Return (X, Y) of the center of cell containing provided text 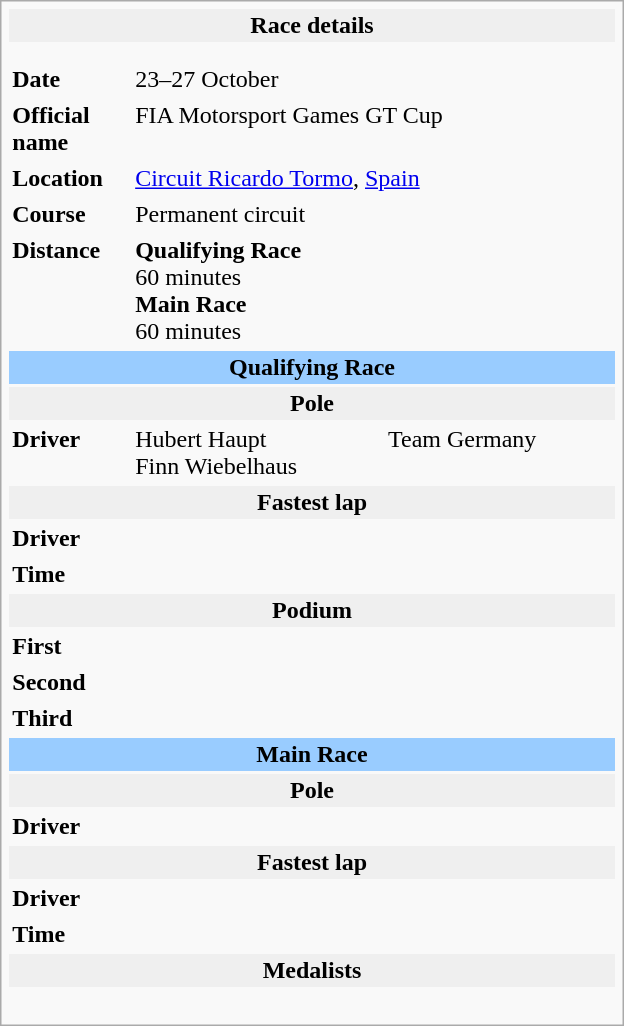
Distance (69, 291)
Hubert Haupt Finn Wiebelhaus (257, 453)
Permanent circuit (374, 214)
Date (69, 80)
First (69, 646)
Course (69, 214)
Qualifying Race (312, 368)
Podium (312, 610)
Qualifying Race60 minutesMain Race60 minutes (374, 291)
Race details (312, 26)
Circuit Ricardo Tormo, Spain (374, 178)
Second (69, 682)
FIA Motorsport Games GT Cup (374, 129)
Team Germany (500, 453)
23–27 October (257, 80)
Main Race (312, 754)
Medalists (312, 970)
Official name (69, 129)
Third (69, 718)
Location (69, 178)
